Find where the given text appears and provide that cell's center as (x, y) coordinate. 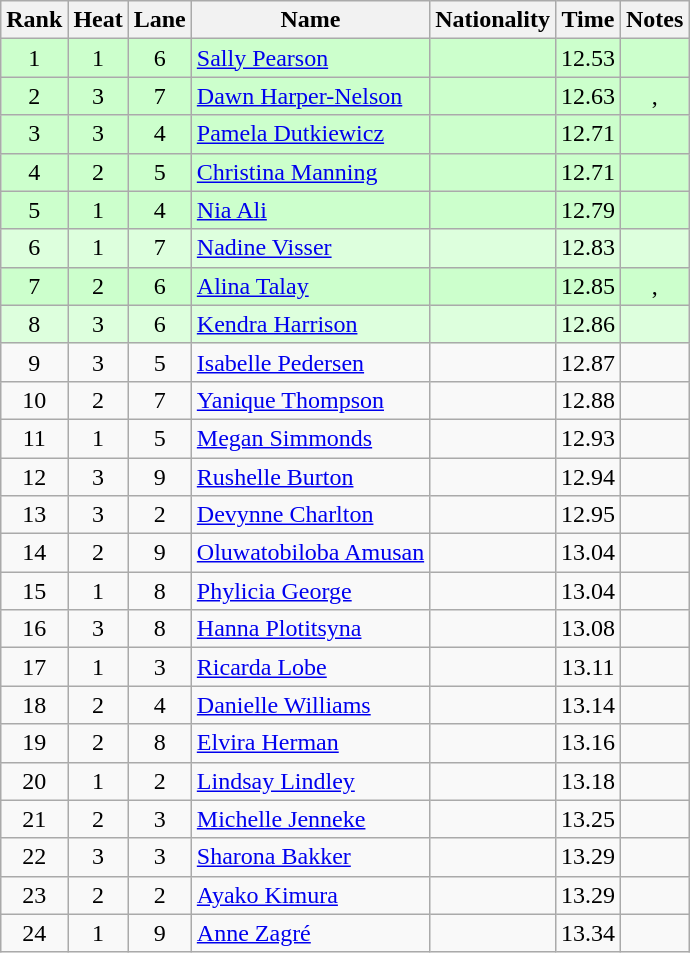
Kendra Harrison (310, 324)
12.88 (588, 400)
Pamela Dutkiewicz (310, 134)
12.93 (588, 438)
Time (588, 20)
Ricarda Lobe (310, 667)
12.86 (588, 324)
12.63 (588, 96)
12.94 (588, 477)
Oluwatobiloba Amusan (310, 553)
Hanna Plotitsyna (310, 629)
10 (34, 400)
Isabelle Pedersen (310, 362)
13.11 (588, 667)
18 (34, 705)
16 (34, 629)
Heat (98, 20)
Devynne Charlton (310, 515)
12.95 (588, 515)
12.85 (588, 286)
Danielle Williams (310, 705)
Anne Zagré (310, 933)
Elvira Herman (310, 743)
Rank (34, 20)
22 (34, 857)
19 (34, 743)
12.83 (588, 248)
24 (34, 933)
Sharona Bakker (310, 857)
12 (34, 477)
Nia Ali (310, 210)
Yanique Thompson (310, 400)
Michelle Jenneke (310, 819)
Lane (160, 20)
23 (34, 895)
Notes (654, 20)
Nationality (493, 20)
11 (34, 438)
Lindsay Lindley (310, 781)
Megan Simmonds (310, 438)
Alina Talay (310, 286)
Ayako Kimura (310, 895)
13.18 (588, 781)
13.14 (588, 705)
12.53 (588, 58)
15 (34, 591)
13.25 (588, 819)
12.87 (588, 362)
21 (34, 819)
Christina Manning (310, 172)
Sally Pearson (310, 58)
14 (34, 553)
20 (34, 781)
Nadine Visser (310, 248)
17 (34, 667)
13.34 (588, 933)
13.08 (588, 629)
Phylicia George (310, 591)
12.79 (588, 210)
Dawn Harper-Nelson (310, 96)
Rushelle Burton (310, 477)
Name (310, 20)
13 (34, 515)
13.16 (588, 743)
